For the text-containing cell, return its midpoint in (x, y) coordinate format. 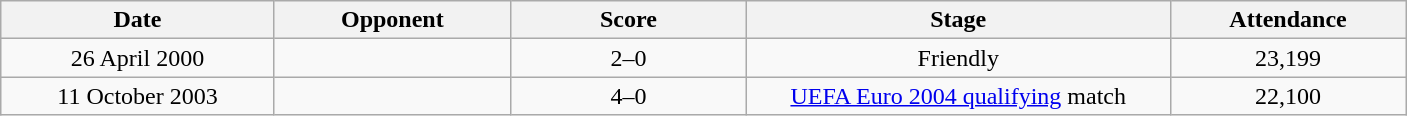
Date (138, 20)
Attendance (1288, 20)
26 April 2000 (138, 58)
11 October 2003 (138, 96)
22,100 (1288, 96)
Score (628, 20)
Friendly (958, 58)
2–0 (628, 58)
UEFA Euro 2004 qualifying match (958, 96)
23,199 (1288, 58)
Opponent (392, 20)
Stage (958, 20)
4–0 (628, 96)
